Pinpoint the cell where the given text exists, returning its (X, Y) midpoint coordinate. 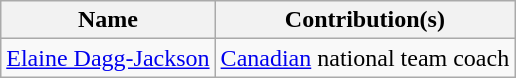
Canadian national team coach (365, 58)
Contribution(s) (365, 20)
Elaine Dagg-Jackson (108, 58)
Name (108, 20)
